Pinpoint the cell where the given text exists, returning its [x, y] midpoint coordinate. 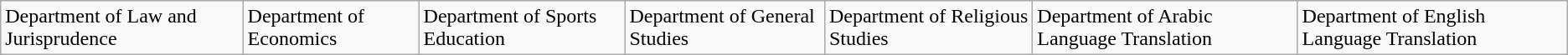
Department of English Language Translation [1432, 28]
Department of General Studies [725, 28]
Department of Economics [331, 28]
Department of Arabic Language Translation [1165, 28]
Department of Law and Jurisprudence [122, 28]
Department of Sports Education [522, 28]
Department of Religious Studies [928, 28]
